Extract the [x, y] coordinate from the center of the cell holding the provided text.  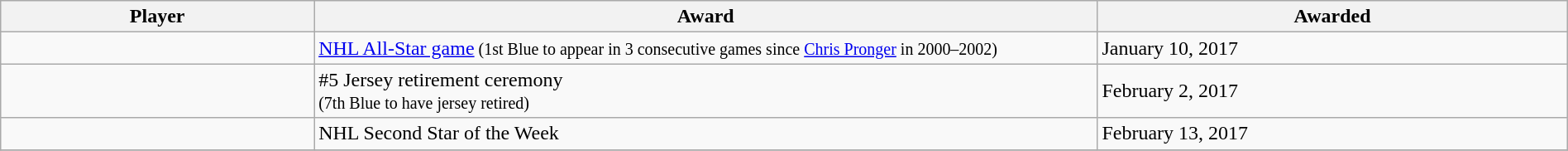
January 10, 2017 [1332, 48]
February 2, 2017 [1332, 91]
Award [706, 17]
NHL Second Star of the Week [706, 134]
Awarded [1332, 17]
#5 Jersey retirement ceremony (7th Blue to have jersey retired) [706, 91]
February 13, 2017 [1332, 134]
Player [157, 17]
NHL All-Star game (1st Blue to appear in 3 consecutive games since Chris Pronger in 2000–2002) [706, 48]
